Return [x, y] of the center of cell containing provided text 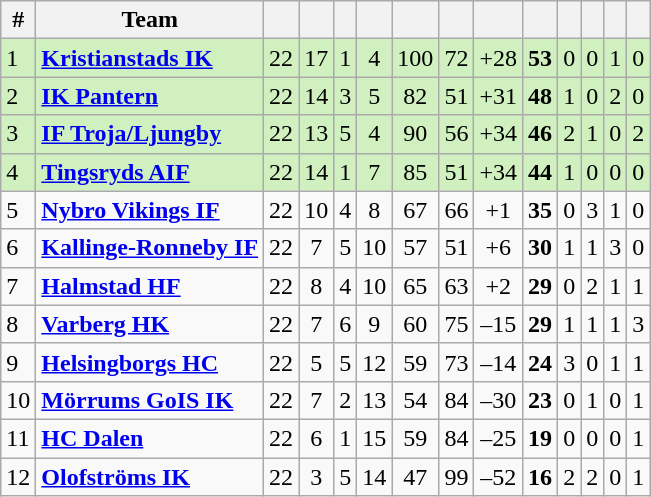
Mörrums GoIS IK [150, 400]
46 [540, 134]
+31 [498, 96]
Olofströms IK [150, 477]
73 [456, 362]
82 [416, 96]
54 [416, 400]
# [18, 20]
–25 [498, 438]
–14 [498, 362]
–52 [498, 477]
16 [540, 477]
–15 [498, 324]
75 [456, 324]
30 [540, 248]
53 [540, 58]
66 [456, 210]
+2 [498, 286]
Halmstad HF [150, 286]
35 [540, 210]
+1 [498, 210]
57 [416, 248]
85 [416, 172]
Nybro Vikings IF [150, 210]
+28 [498, 58]
15 [374, 438]
100 [416, 58]
Tingsryds AIF [150, 172]
24 [540, 362]
IF Troja/Ljungby [150, 134]
19 [540, 438]
63 [456, 286]
Kallinge-Ronneby IF [150, 248]
11 [18, 438]
67 [416, 210]
–30 [498, 400]
90 [416, 134]
HC Dalen [150, 438]
23 [540, 400]
IK Pantern [150, 96]
65 [416, 286]
Team [150, 20]
56 [456, 134]
+6 [498, 248]
Kristianstads IK [150, 58]
99 [456, 477]
44 [540, 172]
60 [416, 324]
48 [540, 96]
47 [416, 477]
17 [316, 58]
Varberg HK [150, 324]
Helsingborgs HC [150, 362]
72 [456, 58]
